From the cell containing the given text, extract its center point as (X, Y) coordinate. 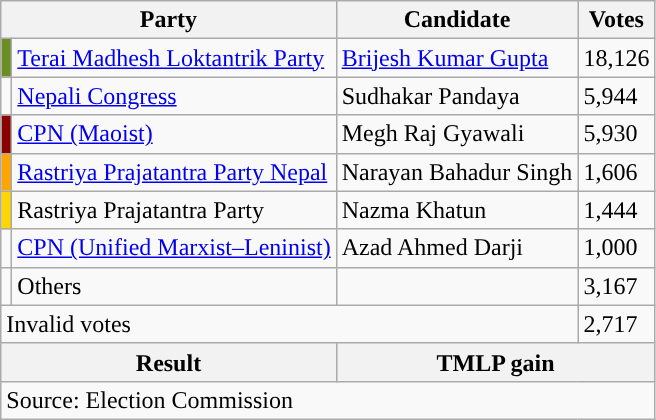
Brijesh Kumar Gupta (457, 58)
Result (168, 362)
Megh Raj Gyawali (457, 134)
5,944 (616, 96)
Party (168, 20)
Nazma Khatun (457, 210)
Narayan Bahadur Singh (457, 172)
3,167 (616, 286)
Invalid votes (290, 324)
Rastriya Prajatantra Party Nepal (174, 172)
Source: Election Commission (328, 400)
1,444 (616, 210)
2,717 (616, 324)
Terai Madhesh Loktantrik Party (174, 58)
18,126 (616, 58)
Others (174, 286)
Candidate (457, 20)
Sudhakar Pandaya (457, 96)
Rastriya Prajatantra Party (174, 210)
5,930 (616, 134)
CPN (Unified Marxist–Leninist) (174, 248)
1,606 (616, 172)
Votes (616, 20)
1,000 (616, 248)
CPN (Maoist) (174, 134)
Azad Ahmed Darji (457, 248)
TMLP gain (496, 362)
Nepali Congress (174, 96)
